Find where the given text appears and provide that cell's center as [X, Y] coordinate. 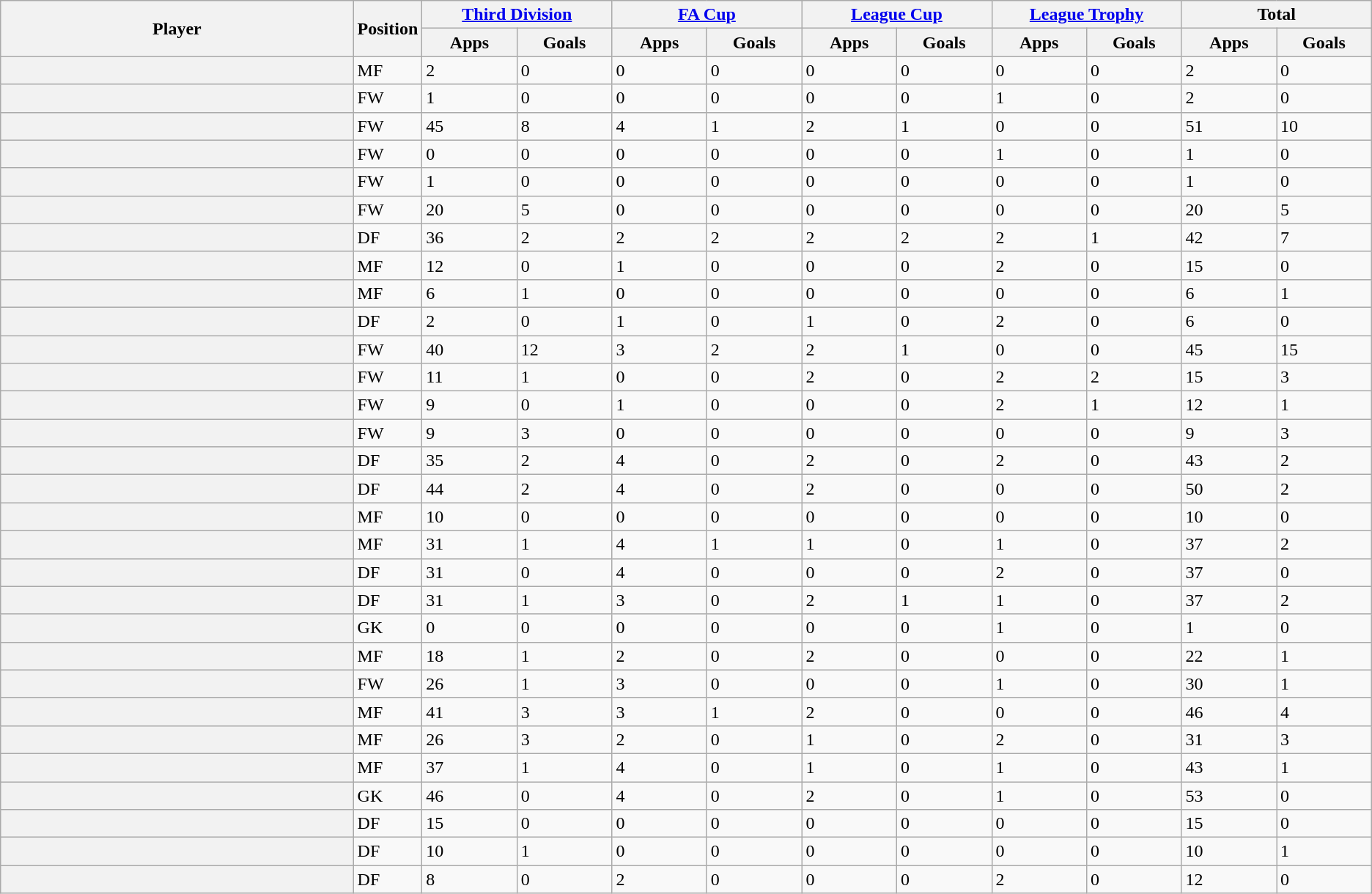
Player [177, 29]
Position [388, 29]
44 [469, 489]
35 [469, 461]
50 [1228, 489]
22 [1228, 656]
Total [1277, 15]
53 [1228, 795]
11 [469, 377]
42 [1228, 237]
Third Division [517, 15]
30 [1228, 684]
41 [469, 712]
51 [1228, 126]
18 [469, 656]
League Cup [897, 15]
FA Cup [707, 15]
36 [469, 237]
League Trophy [1086, 15]
7 [1324, 237]
40 [469, 350]
